Detect which cell encompasses the target text, then output its [X, Y] center coordinate. 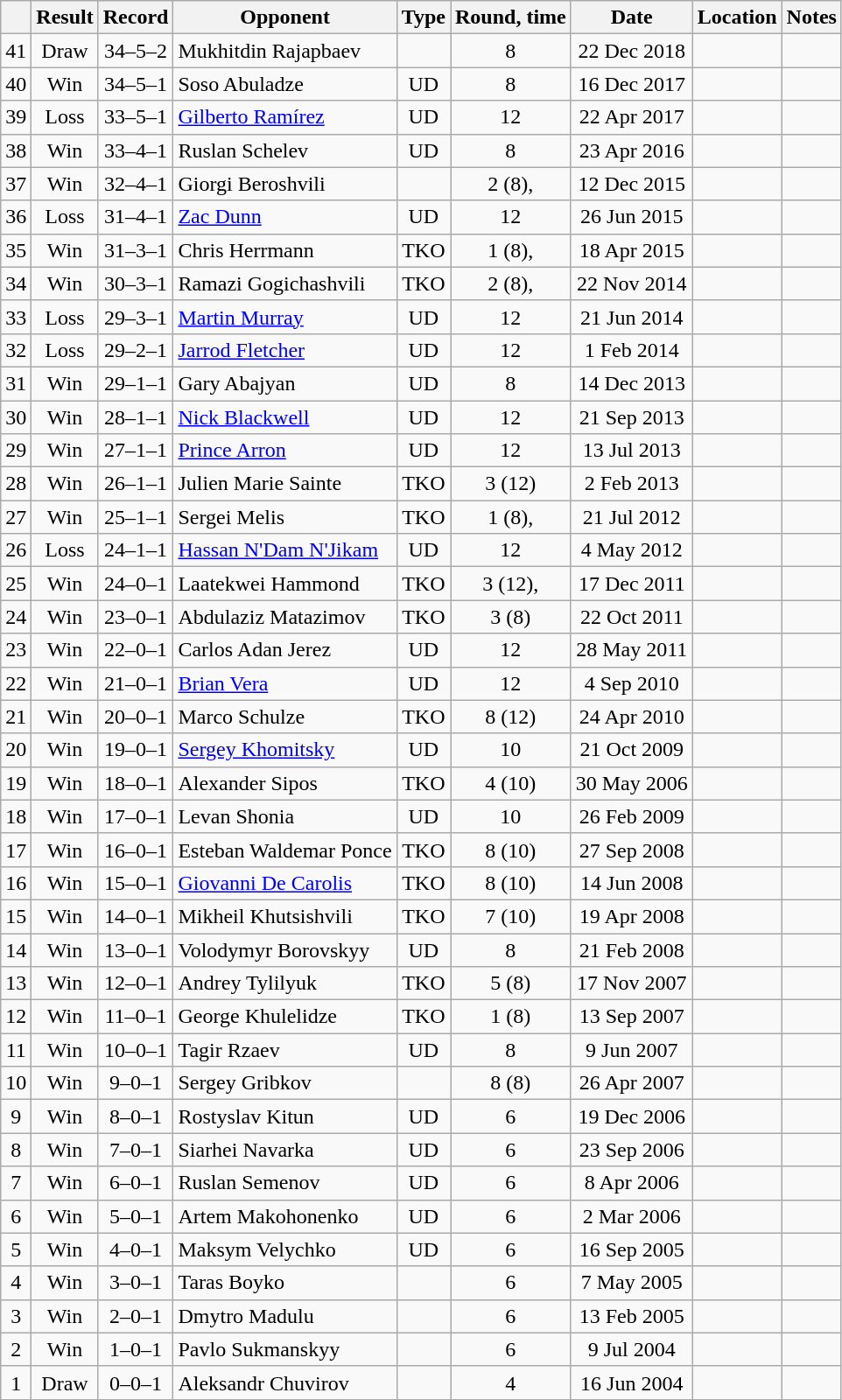
7 (10) [510, 916]
23–0–1 [136, 617]
22–0–1 [136, 650]
Giovanni De Carolis [285, 883]
34–5–2 [136, 51]
14 [16, 949]
Zac Dunn [285, 217]
13–0–1 [136, 949]
Ruslan Semenov [285, 1183]
19 Dec 2006 [632, 1116]
3 (12) [510, 484]
19 [16, 783]
30 May 2006 [632, 783]
22 [16, 683]
16–0–1 [136, 850]
Soso Abuladze [285, 84]
16 Jun 2004 [632, 1382]
0–0–1 [136, 1382]
2 Mar 2006 [632, 1216]
29–1–1 [136, 383]
27–1–1 [136, 451]
24–0–1 [136, 584]
Notes [811, 17]
Nick Blackwell [285, 417]
George Khulelidze [285, 1017]
33–4–1 [136, 150]
27 Sep 2008 [632, 850]
26 Apr 2007 [632, 1083]
Sergey Khomitsky [285, 750]
21 Oct 2009 [632, 750]
Location [737, 17]
Gary Abajyan [285, 383]
26 Jun 2015 [632, 217]
2–0–1 [136, 1316]
Aleksandr Chuvirov [285, 1382]
Marco Schulze [285, 717]
Taras Boyko [285, 1283]
14 Jun 2008 [632, 883]
21–0–1 [136, 683]
29 [16, 451]
17 Nov 2007 [632, 983]
25 [16, 584]
38 [16, 150]
14–0–1 [136, 916]
Esteban Waldemar Ponce [285, 850]
22 Oct 2011 [632, 617]
3 [16, 1316]
13 Jul 2013 [632, 451]
9–0–1 [136, 1083]
Volodymyr Borovskyy [285, 949]
31–3–1 [136, 250]
1 (8) [510, 1017]
10–0–1 [136, 1050]
Jarrod Fletcher [285, 350]
9 Jul 2004 [632, 1349]
29–3–1 [136, 317]
35 [16, 250]
28 May 2011 [632, 650]
34 [16, 283]
14 Dec 2013 [632, 383]
4–0–1 [136, 1249]
23 Sep 2006 [632, 1150]
31–4–1 [136, 217]
9 [16, 1116]
17–0–1 [136, 816]
32 [16, 350]
Ruslan Schelev [285, 150]
Abdulaziz Matazimov [285, 617]
Sergei Melis [285, 517]
Dmytro Madulu [285, 1316]
20–0–1 [136, 717]
Giorgi Beroshvili [285, 184]
26–1–1 [136, 484]
17 Dec 2011 [632, 584]
22 Nov 2014 [632, 283]
21 Jul 2012 [632, 517]
2 Feb 2013 [632, 484]
15 [16, 916]
18 [16, 816]
6–0–1 [136, 1183]
37 [16, 184]
Maksym Velychko [285, 1249]
Andrey Tylilyuk [285, 983]
Mukhitdin Rajapbaev [285, 51]
24–1–1 [136, 550]
Levan Shonia [285, 816]
21 Feb 2008 [632, 949]
8 (12) [510, 717]
9 Jun 2007 [632, 1050]
19 Apr 2008 [632, 916]
Prince Arron [285, 451]
4 May 2012 [632, 550]
23 [16, 650]
1 Feb 2014 [632, 350]
Artem Makohonenko [285, 1216]
33 [16, 317]
25–1–1 [136, 517]
Result [65, 17]
7–0–1 [136, 1150]
21 Jun 2014 [632, 317]
22 Apr 2017 [632, 117]
30–3–1 [136, 283]
Tagir Rzaev [285, 1050]
7 May 2005 [632, 1283]
8 (8) [510, 1083]
5–0–1 [136, 1216]
41 [16, 51]
4 Sep 2010 [632, 683]
Chris Herrmann [285, 250]
11–0–1 [136, 1017]
23 Apr 2016 [632, 150]
34–5–1 [136, 84]
29–2–1 [136, 350]
13 [16, 983]
Date [632, 17]
39 [16, 117]
3 (8) [510, 617]
7 [16, 1183]
Round, time [510, 17]
26 Feb 2009 [632, 816]
Type [424, 17]
Laatekwei Hammond [285, 584]
16 Sep 2005 [632, 1249]
Brian Vera [285, 683]
Siarhei Navarka [285, 1150]
Martin Murray [285, 317]
3–0–1 [136, 1283]
26 [16, 550]
Mikheil Khutsishvili [285, 916]
11 [16, 1050]
19–0–1 [136, 750]
28 [16, 484]
21 [16, 717]
Carlos Adan Jerez [285, 650]
24 Apr 2010 [632, 717]
31 [16, 383]
30 [16, 417]
36 [16, 217]
24 [16, 617]
16 Dec 2017 [632, 84]
27 [16, 517]
3 (12), [510, 584]
33–5–1 [136, 117]
4 (10) [510, 783]
Pavlo Sukmanskyy [285, 1349]
Hassan N'Dam N'Jikam [285, 550]
13 Sep 2007 [632, 1017]
Ramazi Gogichashvili [285, 283]
5 (8) [510, 983]
Opponent [285, 17]
Record [136, 17]
8 Apr 2006 [632, 1183]
20 [16, 750]
15–0–1 [136, 883]
Rostyslav Kitun [285, 1116]
8–0–1 [136, 1116]
17 [16, 850]
18 Apr 2015 [632, 250]
22 Dec 2018 [632, 51]
1 [16, 1382]
21 Sep 2013 [632, 417]
40 [16, 84]
13 Feb 2005 [632, 1316]
18–0–1 [136, 783]
2 [16, 1349]
12 Dec 2015 [632, 184]
5 [16, 1249]
Alexander Sipos [285, 783]
32–4–1 [136, 184]
Gilberto Ramírez [285, 117]
Julien Marie Sainte [285, 484]
16 [16, 883]
12–0–1 [136, 983]
28–1–1 [136, 417]
Sergey Gribkov [285, 1083]
1–0–1 [136, 1349]
